Search for the cell housing the specified text and yield its (X, Y) center coordinate. 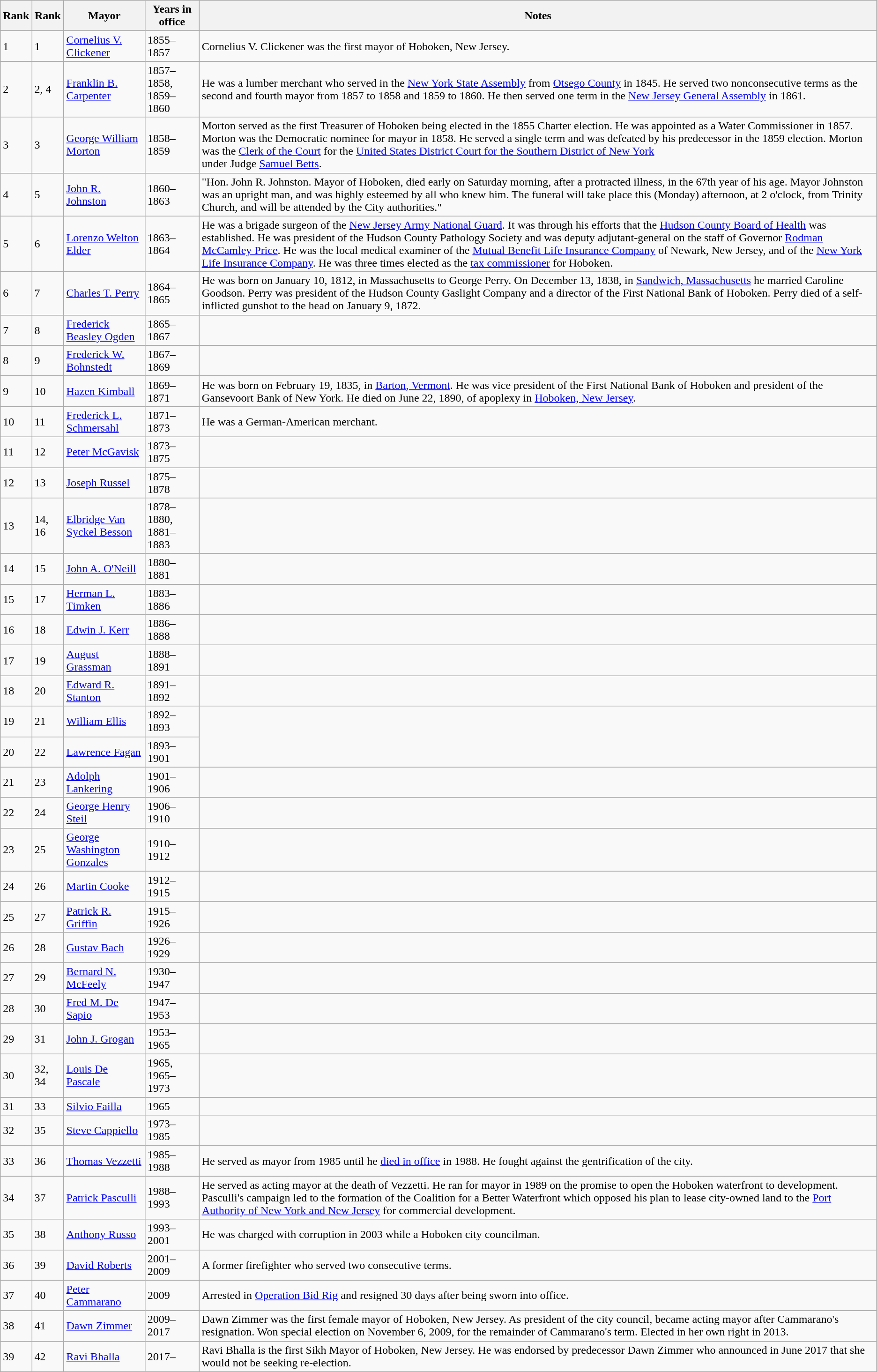
Louis De Pascale (104, 1076)
1867–1869 (172, 361)
He was a German-American merchant. (538, 422)
1886–1888 (172, 630)
Arrested in Operation Bid Rig and resigned 30 days after being sworn into office. (538, 1295)
Lorenzo Welton Elder (104, 244)
Edwin J. Kerr (104, 630)
1926–1929 (172, 947)
John A. O'Neill (104, 569)
Edward R. Stanton (104, 691)
Frederick L. Schmersahl (104, 422)
14, 16 (48, 526)
2, 4 (48, 89)
George William Morton (104, 145)
1892–1893 (172, 722)
Charles T. Perry (104, 293)
Mayor (104, 16)
1973–1985 (172, 1130)
Patrick Pasculli (104, 1198)
1864–1865 (172, 293)
Ravi Bhalla (104, 1356)
He was charged with corruption in 2003 while a Hoboken city councilman. (538, 1234)
42 (48, 1356)
1906–1910 (172, 813)
2 (16, 89)
Steve Cappiello (104, 1130)
2017– (172, 1356)
1871–1873 (172, 422)
David Roberts (104, 1265)
Franklin B. Carpenter (104, 89)
1880–1881 (172, 569)
A former firefighter who served two consecutive terms. (538, 1265)
Gustav Bach (104, 947)
Patrick R. Griffin (104, 917)
32, 34 (48, 1076)
1857–1858, 1859–1860 (172, 89)
41 (48, 1326)
1869–1871 (172, 391)
1888–1891 (172, 661)
40 (48, 1295)
1953–1965 (172, 1039)
Thomas Vezzetti (104, 1161)
Silvio Failla (104, 1106)
George Henry Steil (104, 813)
1993–2001 (172, 1234)
32 (16, 1130)
4 (16, 194)
Peter McGavisk (104, 452)
Bernard N. McFeely (104, 977)
Fred M. De Sapio (104, 1008)
1965 (172, 1106)
1858–1859 (172, 145)
16 (16, 630)
34 (16, 1198)
2009 (172, 1295)
Cornelius V. Clickener (104, 46)
1915–1926 (172, 917)
Cornelius V. Clickener was the first mayor of Hoboken, New Jersey. (538, 46)
1910–1912 (172, 850)
William Ellis (104, 722)
1873–1875 (172, 452)
1855–1857 (172, 46)
Elbridge Van Syckel Besson (104, 526)
Peter Cammarano (104, 1295)
1901–1906 (172, 783)
Hazen Kimball (104, 391)
George Washington Gonzales (104, 850)
1875–1878 (172, 483)
1878–1880, 1881–1883 (172, 526)
1891–1892 (172, 691)
14 (16, 569)
1863–1864 (172, 244)
Herman L. Timken (104, 600)
John R. Johnston (104, 194)
1883–1886 (172, 600)
1893–1901 (172, 752)
Martin Cooke (104, 887)
August Grassman (104, 661)
1988–1993 (172, 1198)
Years in office (172, 16)
Joseph Russel (104, 483)
Frederick Beasley Ogden (104, 330)
1985–1988 (172, 1161)
Frederick W. Bohnstedt (104, 361)
Notes (538, 16)
1930–1947 (172, 977)
Lawrence Fagan (104, 752)
Dawn Zimmer (104, 1326)
He served as mayor from 1985 until he died in office in 1988. He fought against the gentrification of the city. (538, 1161)
Anthony Russo (104, 1234)
2001–2009 (172, 1265)
Adolph Lankering (104, 783)
John J. Grogan (104, 1039)
1865–1867 (172, 330)
1912–1915 (172, 887)
1947–1953 (172, 1008)
1860–1863 (172, 194)
2009–2017 (172, 1326)
1965, 1965–1973 (172, 1076)
